Return [X, Y] of the center of cell containing provided text 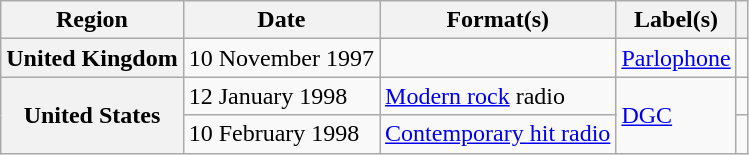
Contemporary hit radio [498, 134]
Format(s) [498, 20]
12 January 1998 [281, 96]
10 November 1997 [281, 58]
Region [92, 20]
United Kingdom [92, 58]
Parlophone [676, 58]
Modern rock radio [498, 96]
United States [92, 115]
Date [281, 20]
10 February 1998 [281, 134]
DGC [676, 115]
Label(s) [676, 20]
